Scan for the cell matching the given text and deliver its (X, Y) coordinate at center. 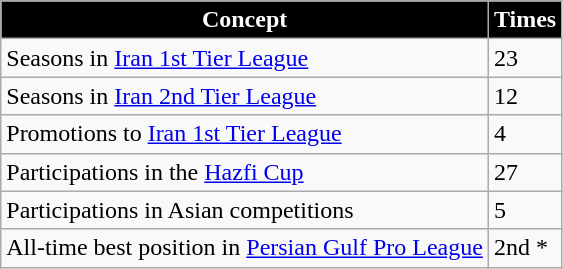
Participations in Asian competitions (245, 210)
Times (524, 20)
12 (524, 96)
5 (524, 210)
Promotions to Iran 1st Tier League (245, 134)
23 (524, 58)
Concept (245, 20)
Seasons in Iran 2nd Tier League (245, 96)
All-time best position in Persian Gulf Pro League (245, 248)
4 (524, 134)
Participations in the Hazfi Cup (245, 172)
Seasons in Iran 1st Tier League (245, 58)
27 (524, 172)
2nd * (524, 248)
